Return (x, y) of the center of cell containing provided text 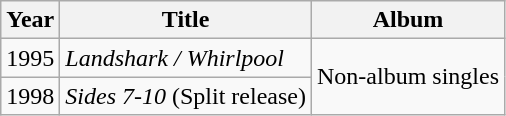
1995 (30, 58)
Year (30, 20)
Album (408, 20)
Sides 7-10 (Split release) (186, 96)
Non-album singles (408, 77)
Landshark / Whirlpool (186, 58)
1998 (30, 96)
Title (186, 20)
